Return [x, y] of the center of cell containing provided text 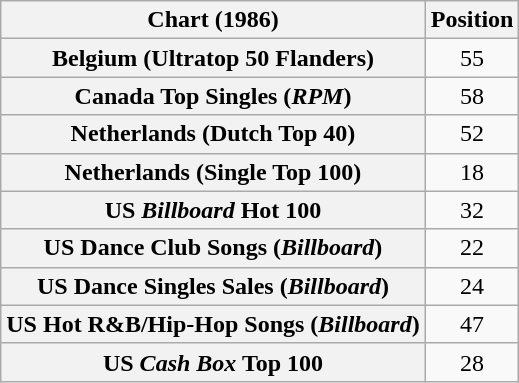
US Dance Club Songs (Billboard) [213, 248]
Position [472, 20]
47 [472, 324]
28 [472, 362]
32 [472, 210]
58 [472, 96]
US Hot R&B/Hip-Hop Songs (Billboard) [213, 324]
US Dance Singles Sales (Billboard) [213, 286]
Chart (1986) [213, 20]
Belgium (Ultratop 50 Flanders) [213, 58]
18 [472, 172]
52 [472, 134]
22 [472, 248]
Netherlands (Single Top 100) [213, 172]
55 [472, 58]
US Billboard Hot 100 [213, 210]
Canada Top Singles (RPM) [213, 96]
24 [472, 286]
US Cash Box Top 100 [213, 362]
Netherlands (Dutch Top 40) [213, 134]
